Find where the given text appears and provide that cell's center as [X, Y] coordinate. 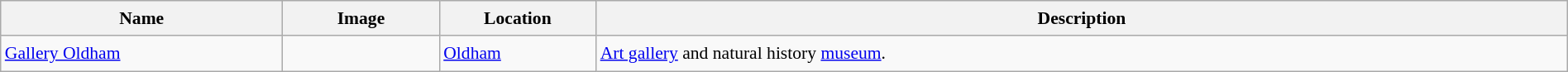
Image [361, 18]
Art gallery and natural history museum. [1082, 55]
Location [518, 18]
Gallery Oldham [142, 55]
Oldham [518, 55]
Description [1082, 18]
Name [142, 18]
